Extract the (X, Y) coordinate from the center of the cell holding the provided text.  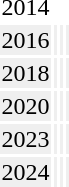
2018 (26, 73)
2024 (26, 172)
2020 (26, 106)
2016 (26, 40)
2023 (26, 139)
